Return the (x, y) coordinate for the center point of the cell that contains the specified text.  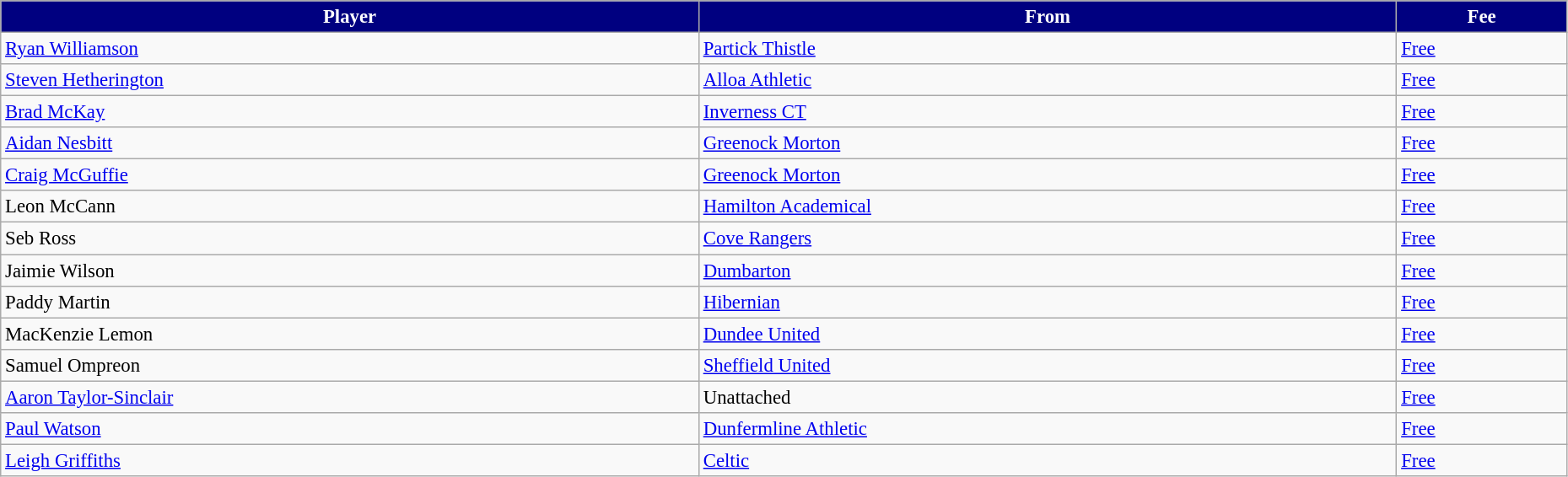
Steven Hetherington (350, 80)
Player (350, 17)
Brad McKay (350, 112)
Cove Rangers (1048, 238)
Fee (1481, 17)
Aaron Taylor-Sinclair (350, 397)
Unattached (1048, 397)
Sheffield United (1048, 365)
Celtic (1048, 460)
From (1048, 17)
Partick Thistle (1048, 49)
Ryan Williamson (350, 49)
Dunfermline Athletic (1048, 429)
Dumbarton (1048, 271)
Seb Ross (350, 238)
Alloa Athletic (1048, 80)
Hibernian (1048, 302)
Jaimie Wilson (350, 271)
Paddy Martin (350, 302)
Dundee United (1048, 334)
Aidan Nesbitt (350, 143)
Samuel Ompreon (350, 365)
Craig McGuffie (350, 175)
Paul Watson (350, 429)
Hamilton Academical (1048, 206)
Leigh Griffiths (350, 460)
MacKenzie Lemon (350, 334)
Inverness CT (1048, 112)
Leon McCann (350, 206)
